Provide the [x, y] coordinate of the cell's center where the given text is located.  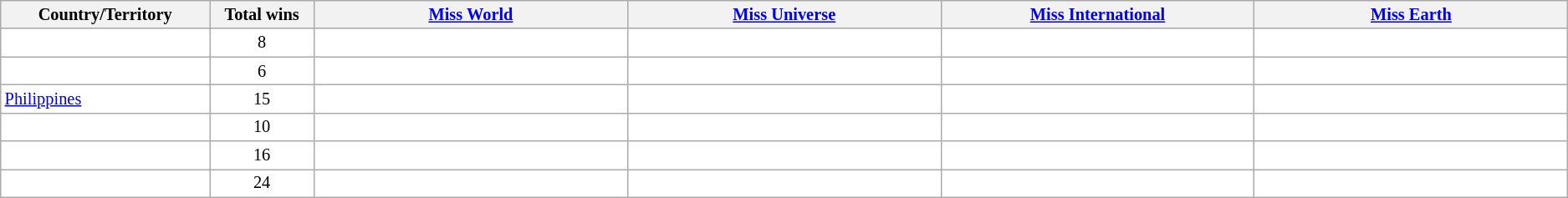
Total wins [263, 15]
Miss Earth [1412, 15]
10 [263, 127]
24 [263, 184]
8 [263, 43]
6 [263, 71]
16 [263, 155]
Miss World [472, 15]
Philippines [105, 99]
Miss International [1097, 15]
Country/Territory [105, 15]
Miss Universe [784, 15]
15 [263, 99]
